For the text-containing cell, return its midpoint in (X, Y) coordinate format. 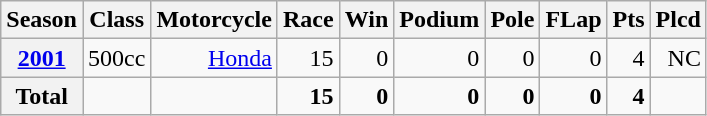
2001 (42, 58)
Season (42, 20)
Pole (512, 20)
Class (116, 20)
NC (678, 58)
Motorcycle (214, 20)
Pts (628, 20)
Race (308, 20)
Podium (440, 20)
Honda (214, 58)
FLap (574, 20)
Total (42, 96)
Win (366, 20)
500cc (116, 58)
Plcd (678, 20)
